Return the (x, y) coordinate for the center point of the cell that contains the specified text.  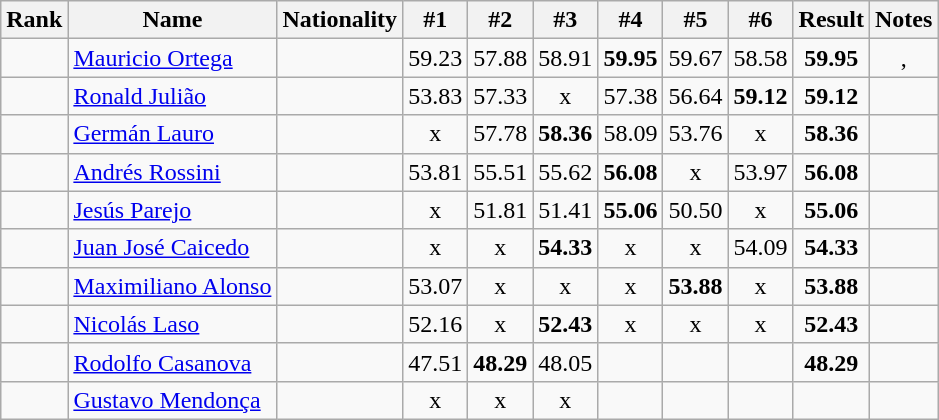
Name (172, 20)
Ronald Julião (172, 96)
47.51 (436, 362)
#2 (500, 20)
Juan José Caicedo (172, 248)
58.58 (760, 58)
57.78 (500, 134)
53.81 (436, 172)
54.09 (760, 248)
Mauricio Ortega (172, 58)
53.76 (696, 134)
59.67 (696, 58)
Notes (903, 20)
55.62 (566, 172)
Jesús Parejo (172, 210)
Nicolás Laso (172, 324)
53.83 (436, 96)
58.09 (630, 134)
#6 (760, 20)
53.07 (436, 286)
#1 (436, 20)
57.88 (500, 58)
#4 (630, 20)
48.05 (566, 362)
51.41 (566, 210)
#5 (696, 20)
Result (831, 20)
57.33 (500, 96)
#3 (566, 20)
58.91 (566, 58)
Germán Lauro (172, 134)
Gustavo Mendonça (172, 400)
52.16 (436, 324)
59.23 (436, 58)
Rodolfo Casanova (172, 362)
57.38 (630, 96)
50.50 (696, 210)
51.81 (500, 210)
, (903, 58)
55.51 (500, 172)
Rank (34, 20)
Nationality (340, 20)
53.97 (760, 172)
Maximiliano Alonso (172, 286)
Andrés Rossini (172, 172)
56.64 (696, 96)
